Identify which cell holds the provided text, then report its (x, y) central coordinate. 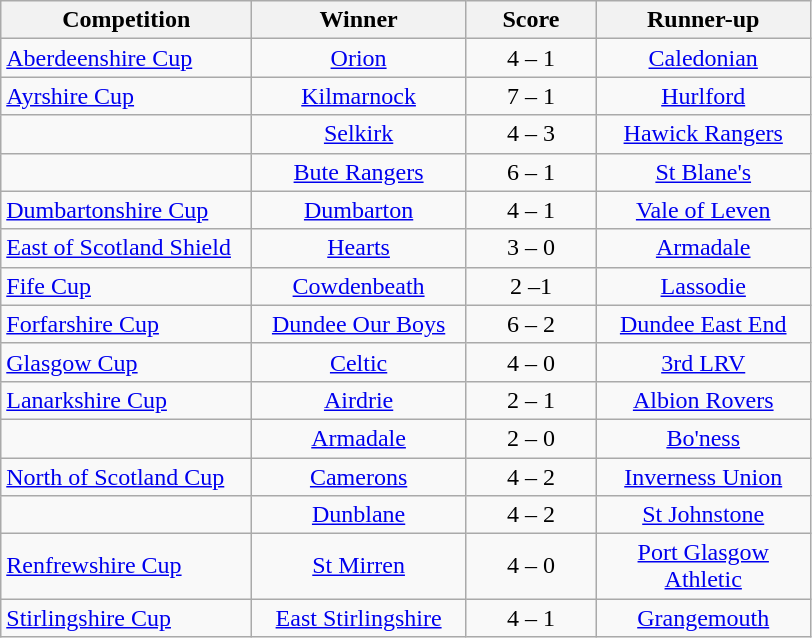
7 – 1 (530, 96)
Orion (359, 58)
North of Scotland Cup (126, 477)
Kilmarnock (359, 96)
Dundee East End (703, 324)
Forfarshire Cup (126, 324)
2 – 1 (530, 400)
Albion Rovers (703, 400)
St Mirren (359, 566)
Airdrie (359, 400)
Competition (126, 20)
Lassodie (703, 286)
Dumbarton (359, 210)
4 – 3 (530, 134)
Winner (359, 20)
Dunblane (359, 515)
Aberdeenshire Cup (126, 58)
Ayrshire Cup (126, 96)
St Johnstone (703, 515)
Fife Cup (126, 286)
3 – 0 (530, 248)
Runner-up (703, 20)
Stirlingshire Cup (126, 618)
Lanarkshire Cup (126, 400)
Hawick Rangers (703, 134)
St Blane's (703, 172)
Grangemouth (703, 618)
Bute Rangers (359, 172)
Hearts (359, 248)
Vale of Leven (703, 210)
Celtic (359, 362)
Dundee Our Boys (359, 324)
Selkirk (359, 134)
Caledonian (703, 58)
Bo'ness (703, 438)
3rd LRV (703, 362)
2 – 0 (530, 438)
Score (530, 20)
Camerons (359, 477)
Glasgow Cup (126, 362)
East Stirlingshire (359, 618)
Renfrewshire Cup (126, 566)
6 – 1 (530, 172)
Hurlford (703, 96)
Port Glasgow Athletic (703, 566)
2 –1 (530, 286)
Cowdenbeath (359, 286)
6 – 2 (530, 324)
East of Scotland Shield (126, 248)
Dumbartonshire Cup (126, 210)
Inverness Union (703, 477)
